Determine the [X, Y] coordinate at the center of the cell enclosing the given text.  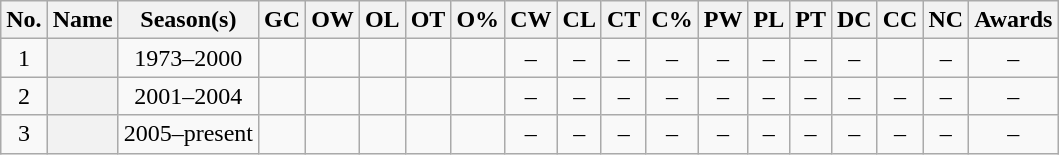
NC [946, 20]
OT [428, 20]
2005–present [188, 134]
PW [723, 20]
OL [382, 20]
PL [769, 20]
3 [24, 134]
Awards [1014, 20]
OW [333, 20]
CL [579, 20]
GC [282, 20]
DC [854, 20]
CT [623, 20]
2001–2004 [188, 96]
PT [811, 20]
CC [900, 20]
Name [82, 20]
No. [24, 20]
2 [24, 96]
1973–2000 [188, 58]
Season(s) [188, 20]
CW [531, 20]
O% [478, 20]
1 [24, 58]
C% [672, 20]
